Scan for the cell matching the given text and deliver its [X, Y] coordinate at center. 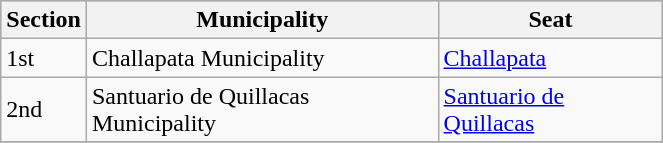
Municipality [262, 20]
Santuario de Quillacas Municipality [262, 110]
2nd [44, 110]
Challapata [550, 58]
1st [44, 58]
Challapata Municipality [262, 58]
Seat [550, 20]
Section [44, 20]
Santuario de Quillacas [550, 110]
